Search for the cell housing the specified text and yield its (X, Y) center coordinate. 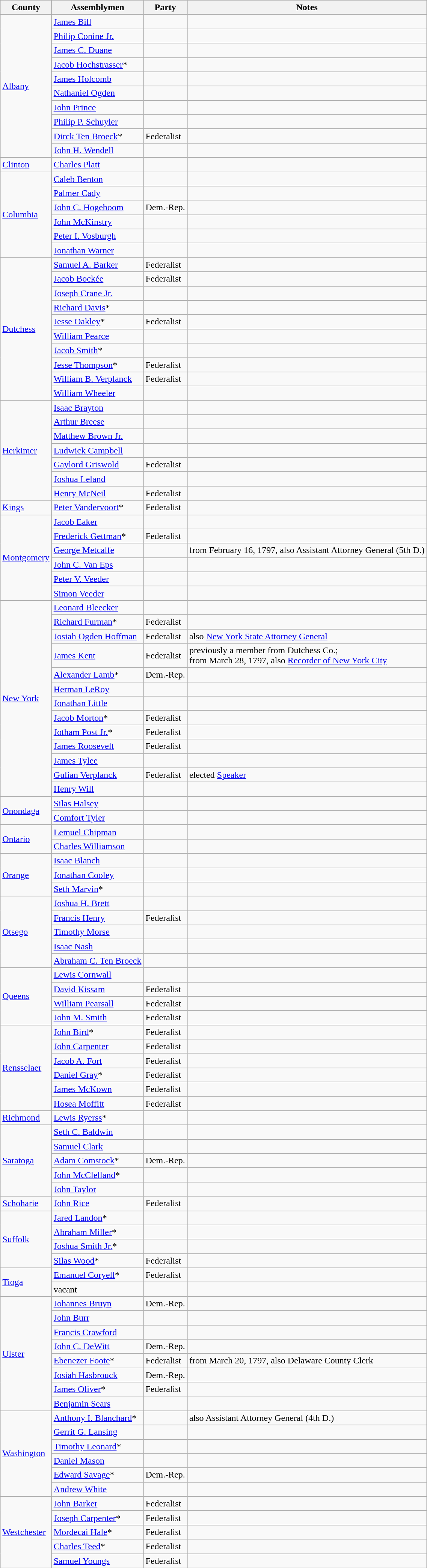
Henry Will (98, 789)
Richmond (26, 1118)
Josiah Ogden Hoffman (98, 636)
Abraham C. Ten Broeck (98, 961)
previously a member from Dutchess Co.; from March 28, 1797, also Recorder of New York City (307, 655)
Jacob Morton* (98, 718)
George Metcalfe (98, 550)
William Wheeler (98, 393)
Lewis Ryerss* (98, 1118)
also Assistant Attorney General (4th D.) (307, 1418)
Tioga (26, 1282)
Abraham Miller* (98, 1232)
Jotham Post Jr.* (98, 732)
William Pearsall (98, 1003)
Joseph Carpenter* (98, 1518)
Washington (26, 1454)
Josiah Hasbrouck (98, 1375)
Hosea Moffitt (98, 1103)
John Burr (98, 1318)
Joshua Leland (98, 479)
John Taylor (98, 1189)
Matthew Brown Jr. (98, 436)
Daniel Mason (98, 1461)
John McKinstry (98, 222)
vacant (98, 1289)
Ebenezer Foote* (98, 1361)
Jesse Thompson* (98, 365)
Frederick Gettman* (98, 536)
Queens (26, 996)
Johannes Bruyn (98, 1303)
Benjamin Sears (98, 1404)
Schoharie (26, 1203)
Jacob Hochstrasser* (98, 65)
elected Speaker (307, 775)
David Kissam (98, 989)
Kings (26, 508)
John H. Wendell (98, 150)
Ulster (26, 1353)
Samuel A. Barker (98, 265)
Gulian Verplanck (98, 775)
Adam Comstock* (98, 1161)
Emanuel Coryell* (98, 1275)
Peter I. Vosburgh (98, 236)
John McClelland* (98, 1175)
William Pearce (98, 336)
Richard Davis* (98, 307)
James Holcomb (98, 79)
Timothy Leonard* (98, 1446)
Caleb Benton (98, 179)
Mordecai Hale* (98, 1532)
Jacob A. Fort (98, 1060)
Columbia (26, 215)
James Roosevelt (98, 746)
Jonathan Little (98, 703)
Joseph Crane Jr. (98, 293)
Philip P. Schuyler (98, 122)
Otsego (26, 932)
Arthur Breese (98, 422)
Andrew White (98, 1489)
John Rice (98, 1203)
Nathaniel Ogden (98, 93)
Jacob Eaker (98, 522)
Isaac Brayton (98, 407)
Henry McNeil (98, 493)
Seth C. Baldwin (98, 1132)
Joshua H. Brett (98, 904)
Silas Wood* (98, 1261)
Albany (26, 86)
Leonard Bleecker (98, 607)
Philip Conine Jr. (98, 36)
Palmer Cady (98, 193)
James McKown (98, 1089)
Jacob Smith* (98, 350)
Charles Platt (98, 164)
Charles Williamson (98, 846)
Charles Teed* (98, 1546)
John M. Smith (98, 1018)
Timothy Morse (98, 932)
Edward Savage* (98, 1475)
William B. Verplanck (98, 379)
Herman LeRoy (98, 689)
Gerrit G. Lansing (98, 1432)
Peter V. Veeder (98, 579)
Dutchess (26, 329)
New York (26, 698)
Daniel Gray* (98, 1075)
Lewis Cornwall (98, 975)
Samuel Youngs (98, 1560)
from March 20, 1797, also Delaware County Clerk (307, 1361)
James Tylee (98, 761)
James C. Duane (98, 50)
also New York State Attorney General (307, 636)
Suffolk (26, 1239)
from February 16, 1797, also Assistant Attorney General (5th D.) (307, 550)
Saratoga (26, 1161)
James Oliver* (98, 1389)
Isaac Nash (98, 946)
Alexander Lamb* (98, 675)
John Carpenter (98, 1046)
Jacob Bockée (98, 279)
Orange (26, 875)
Silas Halsey (98, 803)
Jared Landon* (98, 1218)
Isaac Blanch (98, 860)
Onondaga (26, 810)
John Barker (98, 1503)
Jesse Oakley* (98, 322)
John C. DeWitt (98, 1347)
Comfort Tyler (98, 818)
Samuel Clark (98, 1146)
Party (165, 8)
Herkimer (26, 450)
James Kent (98, 655)
Westchester (26, 1532)
Montgomery (26, 557)
Jonathan Cooley (98, 875)
John Bird* (98, 1032)
County (26, 8)
Clinton (26, 164)
Simon Veeder (98, 593)
Ludwick Campbell (98, 450)
Francis Crawford (98, 1332)
Assemblymen (98, 8)
John C. Hogeboom (98, 208)
John Prince (98, 107)
Francis Henry (98, 918)
Jonathan Warner (98, 250)
Ontario (26, 839)
Seth Marvin* (98, 889)
John C. Van Eps (98, 565)
Peter Vandervoort* (98, 508)
Lemuel Chipman (98, 832)
Rensselaer (26, 1068)
Anthony I. Blanchard* (98, 1418)
Dirck Ten Broeck* (98, 136)
Richard Furman* (98, 622)
Notes (307, 8)
Joshua Smith Jr.* (98, 1246)
Gaylord Griswold (98, 465)
James Bill (98, 22)
